Scan for the cell matching the given text and deliver its [X, Y] coordinate at center. 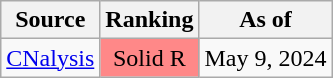
Source [50, 20]
May 9, 2024 [266, 58]
Ranking [150, 20]
As of [266, 20]
CNalysis [50, 58]
Solid R [150, 58]
